Capture the cell that displays the provided text and extract its (X, Y) central coordinate. 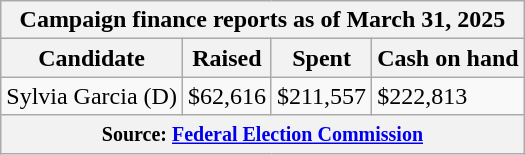
Candidate (92, 58)
Raised (226, 58)
Sylvia Garcia (D) (92, 96)
$62,616 (226, 96)
Cash on hand (448, 58)
Spent (321, 58)
$222,813 (448, 96)
Source: Federal Election Commission (262, 134)
$211,557 (321, 96)
Campaign finance reports as of March 31, 2025 (262, 20)
